Detect which cell encompasses the target text, then output its (x, y) center coordinate. 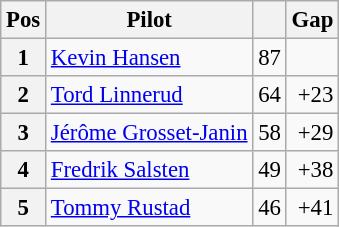
Kevin Hansen (150, 58)
49 (270, 170)
58 (270, 133)
1 (24, 58)
87 (270, 58)
Tord Linnerud (150, 95)
4 (24, 170)
+38 (312, 170)
2 (24, 95)
5 (24, 208)
Fredrik Salsten (150, 170)
Tommy Rustad (150, 208)
46 (270, 208)
3 (24, 133)
+29 (312, 133)
Pos (24, 20)
64 (270, 95)
Gap (312, 20)
Pilot (150, 20)
+23 (312, 95)
+41 (312, 208)
Jérôme Grosset-Janin (150, 133)
